Output the [x, y] coordinate of the center of the cell containing the given text.  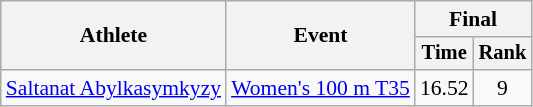
Final [473, 19]
9 [503, 88]
16.52 [444, 88]
Rank [503, 54]
Event [320, 36]
Athlete [114, 36]
Time [444, 54]
Saltanat Abylkasymkyzy [114, 88]
Women's 100 m T35 [320, 88]
